Output the [X, Y] coordinate of the center of the cell containing the given text.  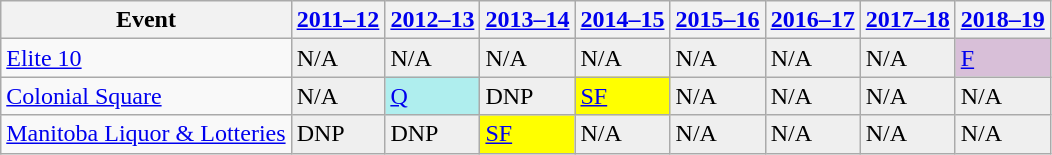
2016–17 [812, 20]
2013–14 [528, 20]
F [1002, 58]
Elite 10 [146, 58]
Q [432, 96]
2012–13 [432, 20]
2011–12 [338, 20]
Manitoba Liquor & Lotteries [146, 134]
2015–16 [718, 20]
2017–18 [908, 20]
2014–15 [622, 20]
2018–19 [1002, 20]
Event [146, 20]
Colonial Square [146, 96]
